Identify which cell holds the provided text, then report its [X, Y] central coordinate. 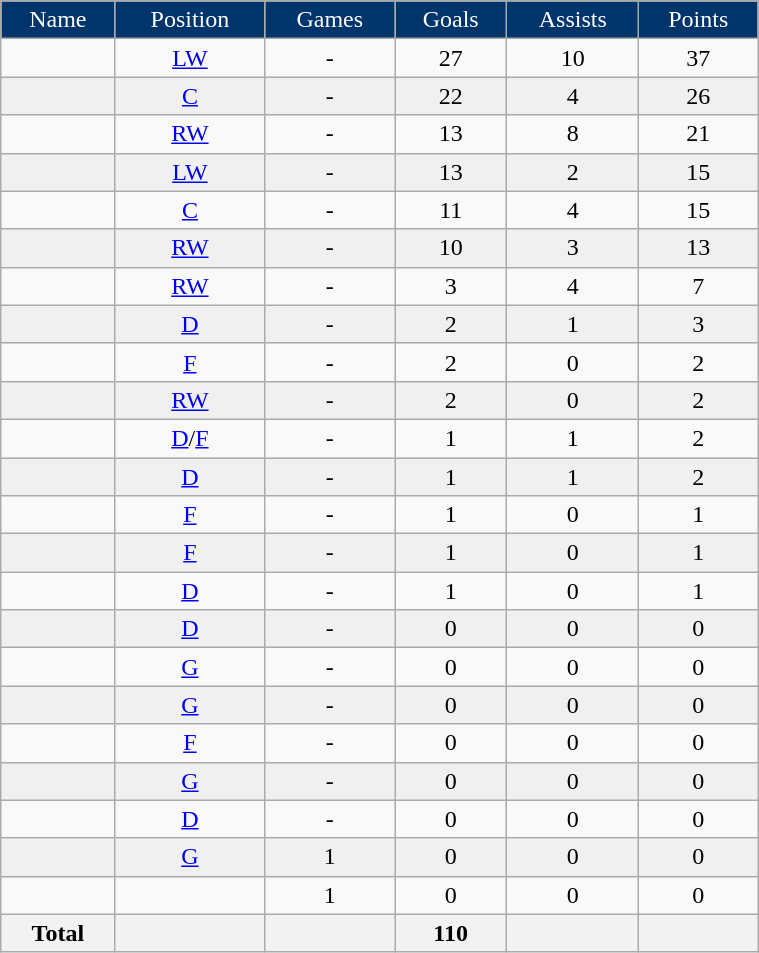
7 [698, 286]
Position [190, 20]
8 [573, 134]
110 [451, 933]
D/F [190, 438]
Name [58, 20]
22 [451, 96]
11 [451, 210]
Assists [573, 20]
Goals [451, 20]
Total [58, 933]
Games [330, 20]
Points [698, 20]
27 [451, 58]
37 [698, 58]
21 [698, 134]
26 [698, 96]
